Locate the cell with the specified text and output its (X, Y) center coordinate. 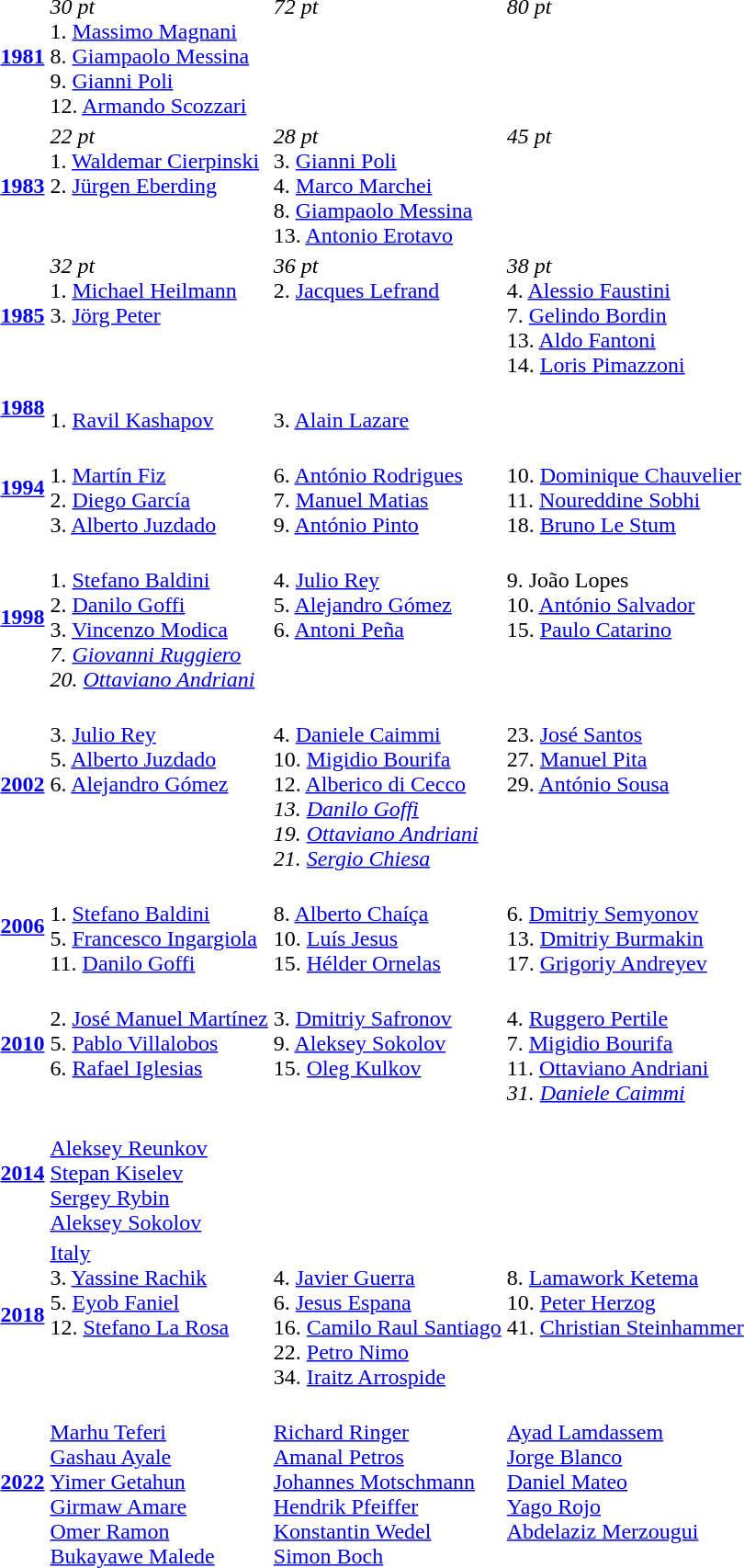
8. Alberto Chaíça10. Luís Jesus15. Hélder Ornelas (388, 926)
1. Ravil Kashapov (159, 408)
28 pt3. Gianni Poli4. Marco Marchei8. Giampaolo Messina13. Antonio Erotavo (388, 186)
22 pt1. Waldemar Cierpinski2. Jürgen Eberding (159, 186)
4. Julio Rey5. Alejandro Gómez6. Antoni Peña (388, 618)
3. Dmitriy Safronov9. Aleksey Sokolov15. Oleg Kulkov (388, 1043)
4. Javier Guerra6. Jesus Espana16. Camilo Raul Santiago22. Petro Nimo34. Iraitz Arrospide (388, 1314)
Aleksey ReunkovStepan Kiselev Sergey RybinAleksey Sokolov (159, 1173)
4. Daniele Caimmi10. Migidio Bourifa12. Alberico di Cecco13. Danilo Goffi19. Ottaviano Andriani21. Sergio Chiesa (388, 784)
36 pt2. Jacques Lefrand (388, 315)
3. Julio Rey5. Alberto Juzdado6. Alejandro Gómez (159, 784)
32 pt1. Michael Heilmann3. Jörg Peter (159, 315)
3. Alain Lazare (388, 408)
1. Stefano Baldini5. Francesco Ingargiola11. Danilo Goffi (159, 926)
Italy 3. Yassine Rachik5. Eyob Faniel12. Stefano La Rosa (159, 1314)
6. António Rodrigues7. Manuel Matias9. António Pinto (388, 487)
2. José Manuel Martínez5. Pablo Villalobos6. Rafael Iglesias (159, 1043)
1. Martín Fiz2. Diego García3. Alberto Juzdado (159, 487)
1. Stefano Baldini2. Danilo Goffi3. Vincenzo Modica7. Giovanni Ruggiero20. Ottaviano Andriani (159, 618)
